Identify which cell holds the provided text, then report its [X, Y] central coordinate. 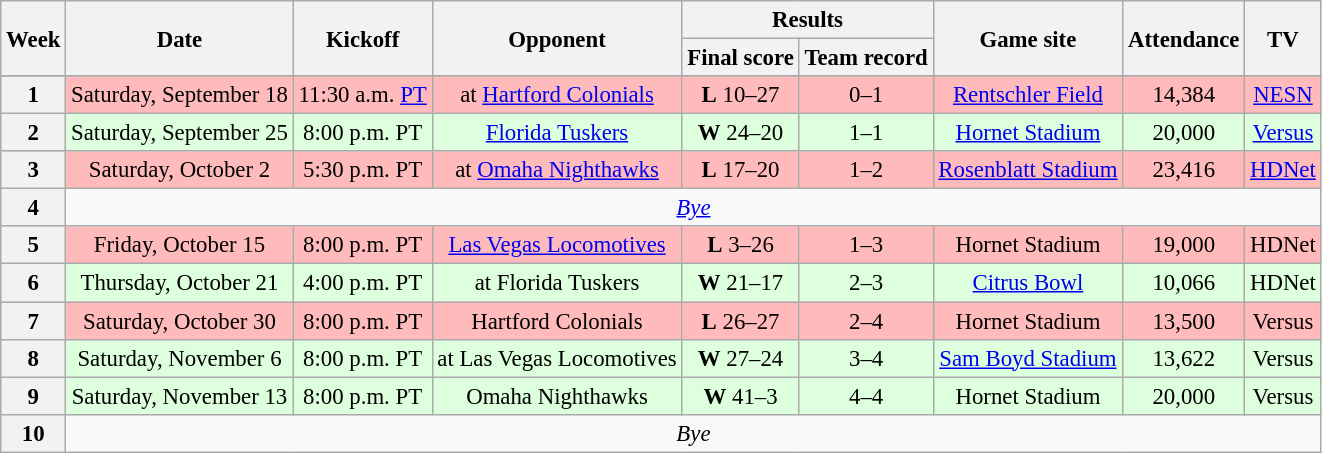
Week [34, 38]
2–3 [866, 283]
Rentschler Field [1028, 95]
1–3 [866, 245]
L 10–27 [740, 95]
Saturday, November 6 [180, 358]
6 [34, 283]
L 17–20 [740, 170]
Kickoff [362, 38]
0–1 [866, 95]
W 27–24 [740, 358]
Saturday, October 2 [180, 170]
1–2 [866, 170]
5 [34, 245]
Game site [1028, 38]
Hartford Colonials [557, 321]
2 [34, 133]
at Las Vegas Locomotives [557, 358]
3–4 [866, 358]
W 41–3 [740, 396]
9 [34, 396]
13,500 [1184, 321]
14,384 [1184, 95]
Saturday, October 30 [180, 321]
Saturday, September 25 [180, 133]
at Omaha Nighthawks [557, 170]
at Hartford Colonials [557, 95]
3 [34, 170]
4 [34, 208]
Saturday, September 18 [180, 95]
19,000 [1184, 245]
23,416 [1184, 170]
11:30 a.m. PT [362, 95]
5:30 p.m. PT [362, 170]
Results [808, 20]
Date [180, 38]
1–1 [866, 133]
W 21–17 [740, 283]
Final score [740, 58]
Rosenblatt Stadium [1028, 170]
Sam Boyd Stadium [1028, 358]
Friday, October 15 [180, 245]
W 24–20 [740, 133]
Opponent [557, 38]
8 [34, 358]
Attendance [1184, 38]
4:00 p.m. PT [362, 283]
Florida Tuskers [557, 133]
TV [1283, 38]
Saturday, November 13 [180, 396]
2–4 [866, 321]
7 [34, 321]
NESN [1283, 95]
Citrus Bowl [1028, 283]
Omaha Nighthawks [557, 396]
13,622 [1184, 358]
1 [34, 95]
L 3–26 [740, 245]
Las Vegas Locomotives [557, 245]
10 [34, 433]
at Florida Tuskers [557, 283]
10,066 [1184, 283]
Team record [866, 58]
4–4 [866, 396]
L 26–27 [740, 321]
Thursday, October 21 [180, 283]
